Identify which cell holds the provided text, then report its [X, Y] central coordinate. 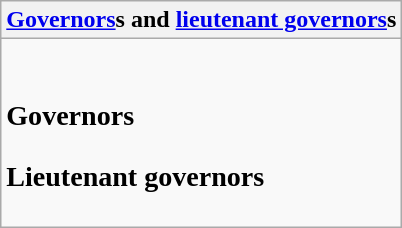
Governorss and lieutenant governorss [202, 20]
GovernorsLieutenant governors [202, 133]
